Capture the cell that displays the provided text and extract its [X, Y] central coordinate. 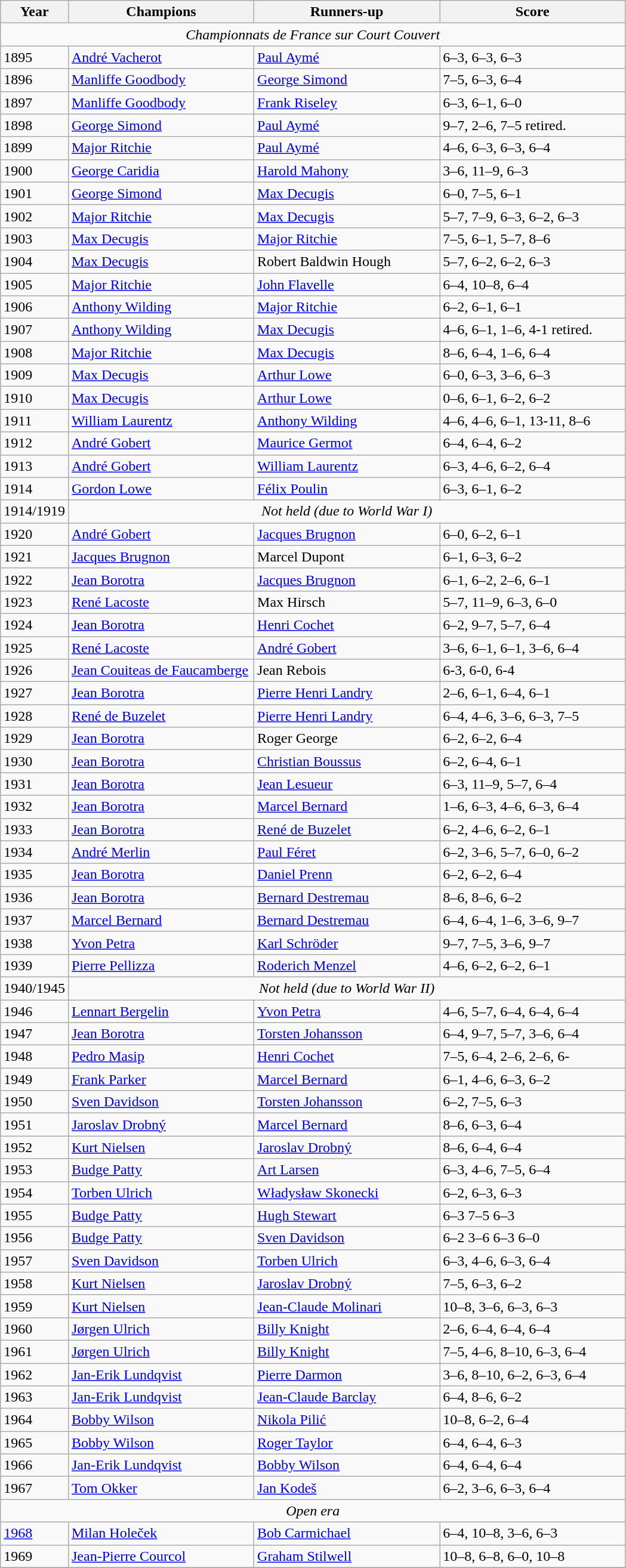
5–7, 6–2, 6–2, 6–3 [532, 261]
André Vacherot [161, 57]
1966 [35, 1465]
6-3, 6-0, 6-4 [532, 671]
Jean-Pierre Courcol [161, 1556]
6–3, 6–3, 6–3 [532, 57]
6–3, 11–9, 5–7, 6–4 [532, 784]
1957 [35, 1261]
Not held (due to World War II) [346, 988]
1969 [35, 1556]
8–6, 6–4, 1–6, 6–4 [532, 353]
1937 [35, 920]
1914/1919 [35, 511]
6–2, 6–3, 6–3 [532, 1193]
1912 [35, 443]
Year [35, 12]
8–6, 6–3, 6–4 [532, 1125]
1965 [35, 1443]
Marcel Dupont [347, 557]
1903 [35, 239]
Not held (due to World War I) [346, 511]
Robert Baldwin Hough [347, 261]
1909 [35, 375]
1935 [35, 875]
1895 [35, 57]
1914 [35, 489]
1940/1945 [35, 988]
6–2, 7–5, 6–3 [532, 1102]
Champions [161, 12]
1964 [35, 1420]
Max Hirsch [347, 602]
1897 [35, 103]
7–5, 6–1, 5–7, 8–6 [532, 239]
1904 [35, 261]
6–3 7–5 6–3 [532, 1215]
Bob Carmichael [347, 1533]
John Flavelle [347, 285]
1958 [35, 1283]
1967 [35, 1488]
Graham Stilwell [347, 1556]
1946 [35, 1011]
6–2, 9–7, 5–7, 6–4 [532, 625]
5–7, 7–9, 6–3, 6–2, 6–3 [532, 216]
Milan Holeček [161, 1533]
Roger George [347, 739]
0–6, 6–1, 6–2, 6–2 [532, 398]
6–1, 4–6, 6–3, 6–2 [532, 1079]
6–3, 4–6, 7–5, 6–4 [532, 1170]
Roger Taylor [347, 1443]
Paul Féret [347, 852]
Jean-Claude Barclay [347, 1397]
1947 [35, 1034]
2–6, 6–1, 6–4, 6–1 [532, 693]
1931 [35, 784]
Lennart Bergelin [161, 1011]
6–4, 6–4, 1–6, 3–6, 9–7 [532, 920]
6–2, 4–6, 6–2, 6–1 [532, 829]
6–1, 6–2, 2–6, 6–1 [532, 579]
6–2, 3–6, 6–3, 6–4 [532, 1488]
10–8, 6–8, 6–0, 10–8 [532, 1556]
George Caridia [161, 171]
6–1, 6–3, 6–2 [532, 557]
1938 [35, 943]
1896 [35, 80]
6–3, 4–6, 6–2, 6–4 [532, 466]
1923 [35, 602]
1920 [35, 534]
9–7, 2–6, 7–5 retired. [532, 125]
Tom Okker [161, 1488]
Nikola Pilić [347, 1420]
Harold Mahony [347, 171]
1933 [35, 829]
6–3, 4–6, 6–3, 6–4 [532, 1261]
Hugh Stewart [347, 1215]
Władysław Skonecki [347, 1193]
André Merlin [161, 852]
1952 [35, 1147]
1907 [35, 330]
1900 [35, 171]
6–4, 6–4, 6–4 [532, 1465]
3–6, 6–1, 6–1, 3–6, 6–4 [532, 647]
1939 [35, 965]
Roderich Menzel [347, 965]
1927 [35, 693]
1961 [35, 1351]
4–6, 6–1, 1–6, 4-1 retired. [532, 330]
1913 [35, 466]
7–5, 6–3, 6–2 [532, 1283]
1905 [35, 285]
5–7, 11–9, 6–3, 6–0 [532, 602]
1921 [35, 557]
10–8, 6–2, 6–4 [532, 1420]
Frank Riseley [347, 103]
4–6, 6–2, 6–2, 6–1 [532, 965]
6–2 3–6 6–3 6–0 [532, 1238]
6–4, 10–8, 3–6, 6–3 [532, 1533]
1936 [35, 897]
9–7, 7–5, 3–6, 9–7 [532, 943]
1951 [35, 1125]
Jean-Claude Molinari [347, 1306]
1910 [35, 398]
Art Larsen [347, 1170]
Jan Kodeš [347, 1488]
6–0, 6–2, 6–1 [532, 534]
1922 [35, 579]
1929 [35, 739]
Runners-up [347, 12]
6–4, 8–6, 6–2 [532, 1397]
6–0, 6–3, 3–6, 6–3 [532, 375]
1926 [35, 671]
6–3, 6–1, 6–2 [532, 489]
10–8, 3–6, 6–3, 6–3 [532, 1306]
1908 [35, 353]
1901 [35, 193]
6–2, 6–4, 6–1 [532, 761]
1932 [35, 807]
1928 [35, 716]
4–6, 6–3, 6–3, 6–4 [532, 148]
Karl Schröder [347, 943]
6–2, 6–1, 6–1 [532, 307]
Score [532, 12]
1906 [35, 307]
2–6, 6–4, 6–4, 6–4 [532, 1329]
7–5, 4–6, 8–10, 6–3, 6–4 [532, 1351]
6–4, 6–4, 6–3 [532, 1443]
Pedro Masip [161, 1057]
Jean Rebois [347, 671]
4–6, 4–6, 6–1, 13-11, 8–6 [532, 421]
1962 [35, 1374]
6–4, 6–4, 6–2 [532, 443]
6–0, 7–5, 6–1 [532, 193]
1959 [35, 1306]
1902 [35, 216]
Félix Poulin [347, 489]
6–4, 10–8, 6–4 [532, 285]
1949 [35, 1079]
Championnats de France sur Court Couvert [313, 35]
1924 [35, 625]
1898 [35, 125]
1934 [35, 852]
Pierre Darmon [347, 1374]
6–3, 6–1, 6–0 [532, 103]
4–6, 5–7, 6–4, 6–4, 6–4 [532, 1011]
Jean Lesueur [347, 784]
1956 [35, 1238]
6–4, 4–6, 3–6, 6–3, 7–5 [532, 716]
1948 [35, 1057]
1925 [35, 647]
1960 [35, 1329]
Christian Boussus [347, 761]
1953 [35, 1170]
1930 [35, 761]
1–6, 6–3, 4–6, 6–3, 6–4 [532, 807]
6–2, 3–6, 5–7, 6–0, 6–2 [532, 852]
Open era [313, 1511]
1963 [35, 1397]
3–6, 11–9, 6–3 [532, 171]
8–6, 8–6, 6–2 [532, 897]
Jean Couiteas de Faucamberge [161, 671]
1954 [35, 1193]
Frank Parker [161, 1079]
Gordon Lowe [161, 489]
1968 [35, 1533]
6–4, 9–7, 5–7, 3–6, 6–4 [532, 1034]
1955 [35, 1215]
Maurice Germot [347, 443]
1911 [35, 421]
7–5, 6–4, 2–6, 2–6, 6- [532, 1057]
1950 [35, 1102]
Pierre Pellizza [161, 965]
7–5, 6–3, 6–4 [532, 80]
3–6, 8–10, 6–2, 6–3, 6–4 [532, 1374]
1899 [35, 148]
8–6, 6–4, 6–4 [532, 1147]
Daniel Prenn [347, 875]
